Find where the given text appears and provide that cell's center as [x, y] coordinate. 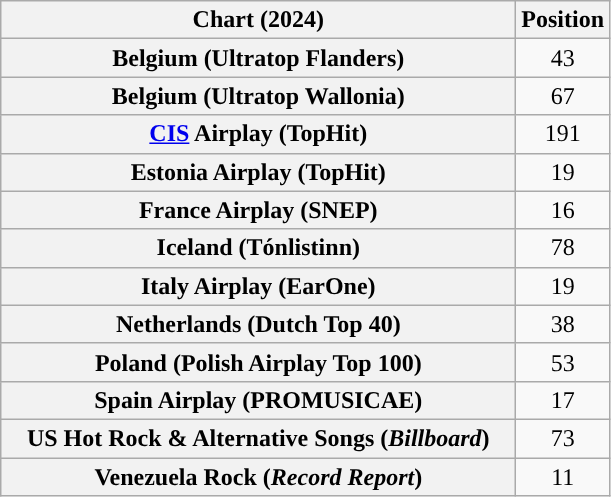
Netherlands (Dutch Top 40) [258, 324]
CIS Airplay (TopHit) [258, 134]
Estonia Airplay (TopHit) [258, 172]
43 [563, 58]
France Airplay (SNEP) [258, 210]
Poland (Polish Airplay Top 100) [258, 362]
Belgium (Ultratop Wallonia) [258, 96]
Spain Airplay (PROMUSICAE) [258, 400]
Chart (2024) [258, 20]
Position [563, 20]
17 [563, 400]
Iceland (Tónlistinn) [258, 248]
78 [563, 248]
73 [563, 438]
38 [563, 324]
Belgium (Ultratop Flanders) [258, 58]
16 [563, 210]
US Hot Rock & Alternative Songs (Billboard) [258, 438]
67 [563, 96]
Italy Airplay (EarOne) [258, 286]
191 [563, 134]
11 [563, 477]
Venezuela Rock (Record Report) [258, 477]
53 [563, 362]
